Extract the [x, y] coordinate from the center of the cell holding the provided text.  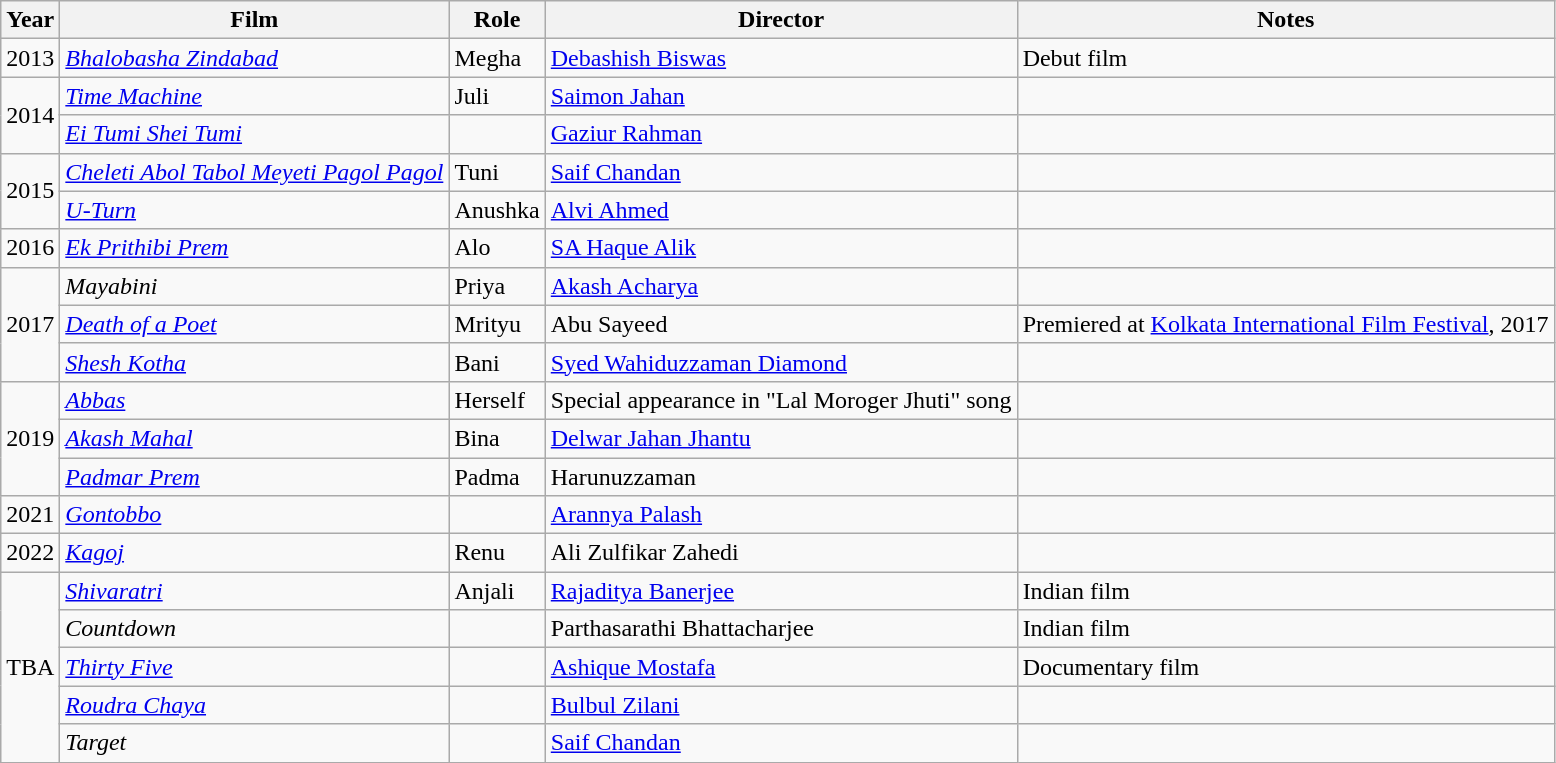
Special appearance in "Lal Moroger Jhuti" song [781, 400]
Syed Wahiduzzaman Diamond [781, 362]
Documentary film [1286, 667]
Harunuzzaman [781, 477]
Debut film [1286, 58]
Akash Acharya [781, 286]
2021 [30, 515]
Juli [497, 96]
Akash Mahal [254, 438]
Padma [497, 477]
Delwar Jahan Jhantu [781, 438]
Time Machine [254, 96]
Ek Prithibi Prem [254, 248]
Ei Tumi Shei Tumi [254, 134]
Shesh Kotha [254, 362]
TBA [30, 667]
Alvi Ahmed [781, 210]
SA Haque Alik [781, 248]
Saimon Jahan [781, 96]
Director [781, 20]
Roudra Chaya [254, 705]
Cheleti Abol Tabol Meyeti Pagol Pagol [254, 172]
Herself [497, 400]
Parthasarathi Bhattacharjee [781, 629]
Anushka [497, 210]
Bani [497, 362]
Target [254, 743]
Ashique Mostafa [781, 667]
Premiered at Kolkata International Film Festival, 2017 [1286, 324]
Arannya Palash [781, 515]
Ali Zulfikar Zahedi [781, 553]
Abu Sayeed [781, 324]
Countdown [254, 629]
Death of a Poet [254, 324]
2014 [30, 115]
Bina [497, 438]
2013 [30, 58]
Debashish Biswas [781, 58]
Megha [497, 58]
Bhalobasha Zindabad [254, 58]
Bulbul Zilani [781, 705]
Year [30, 20]
2016 [30, 248]
Renu [497, 553]
Rajaditya Banerjee [781, 591]
Tuni [497, 172]
Film [254, 20]
Abbas [254, 400]
Notes [1286, 20]
Priya [497, 286]
2022 [30, 553]
U-Turn [254, 210]
Shivaratri [254, 591]
Gontobbo [254, 515]
2017 [30, 324]
Kagoj [254, 553]
Role [497, 20]
Alo [497, 248]
Thirty Five [254, 667]
Gaziur Rahman [781, 134]
Mayabini [254, 286]
Anjali [497, 591]
2019 [30, 438]
Padmar Prem [254, 477]
Mrityu [497, 324]
2015 [30, 191]
